Provide the [X, Y] coordinate of the cell's center where the given text is located.  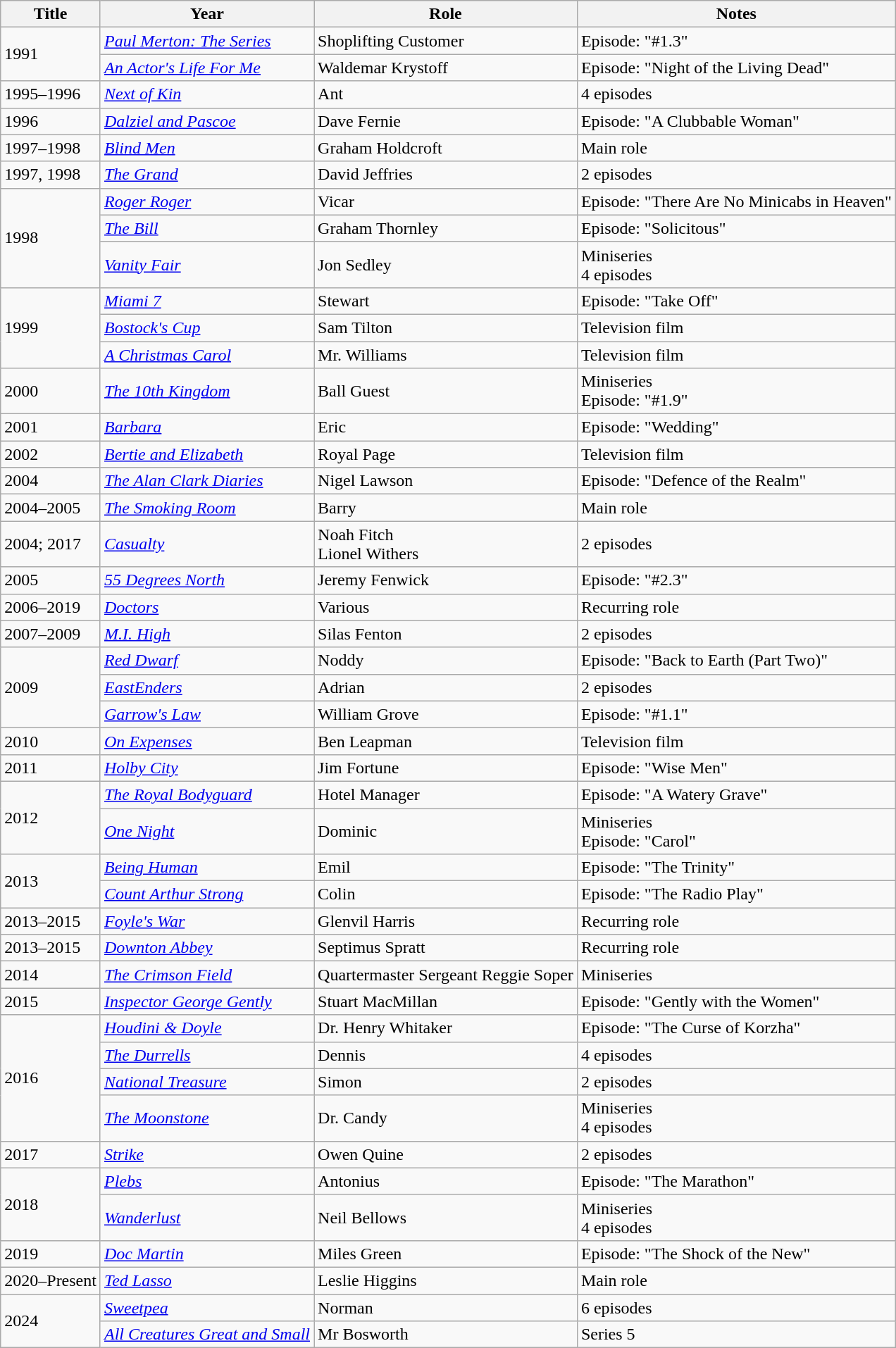
Episode: "Take Off" [736, 301]
Graham Holdcroft [446, 148]
2004; 2017 [51, 544]
Episode: "Wedding" [736, 428]
1996 [51, 121]
Next of Kin [207, 94]
2010 [51, 741]
Episode: "A Clubbable Woman" [736, 121]
Paul Merton: The Series [207, 41]
Bostock's Cup [207, 327]
Wanderlust [207, 1217]
M.I. High [207, 634]
Role [446, 14]
Dr. Henry Whitaker [446, 1028]
Neil Bellows [446, 1217]
1998 [51, 238]
2002 [51, 454]
MiniseriesEpisode: "Carol" [736, 831]
Miniseries [736, 975]
Hotel Manager [446, 794]
Episode: "#1.3" [736, 41]
Barbara [207, 428]
The 10th Kingdom [207, 392]
2004 [51, 481]
Dominic [446, 831]
1999 [51, 327]
Dave Fernie [446, 121]
Sam Tilton [446, 327]
Miami 7 [207, 301]
2018 [51, 1204]
Ball Guest [446, 392]
Inspector George Gently [207, 1001]
Jim Fortune [446, 768]
Dr. Candy [446, 1118]
2024 [51, 1321]
Episode: "The Radio Play" [736, 894]
Sweetpea [207, 1308]
1997–1998 [51, 148]
Casualty [207, 544]
55 Degrees North [207, 580]
2011 [51, 768]
William Grove [446, 714]
Houdini & Doyle [207, 1028]
Miles Green [446, 1254]
2017 [51, 1154]
Episode: "Defence of the Realm" [736, 481]
Stewart [446, 301]
Glenvil Harris [446, 921]
Royal Page [446, 454]
Mr. Williams [446, 354]
Count Arthur Strong [207, 894]
2007–2009 [51, 634]
The Crimson Field [207, 975]
MiniseriesEpisode: "#1.9" [736, 392]
2016 [51, 1078]
Vanity Fair [207, 265]
Episode: "The Shock of the New" [736, 1254]
2012 [51, 817]
Strike [207, 1154]
Septimus Spratt [446, 948]
Waldemar Krystoff [446, 68]
Year [207, 14]
Ted Lasso [207, 1280]
Emil [446, 868]
Noah FitchLionel Withers [446, 544]
1995–1996 [51, 94]
2014 [51, 975]
Antonius [446, 1181]
Dennis [446, 1055]
2005 [51, 580]
Dalziel and Pascoe [207, 121]
Title [51, 14]
All Creatures Great and Small [207, 1335]
2000 [51, 392]
Vicar [446, 201]
Blind Men [207, 148]
Bertie and Elizabeth [207, 454]
EastEnders [207, 687]
Doc Martin [207, 1254]
The Smoking Room [207, 508]
Owen Quine [446, 1154]
Episode: "The Marathon" [736, 1181]
Norman [446, 1308]
Red Dwarf [207, 661]
2015 [51, 1001]
Episode: "Gently with the Women" [736, 1001]
Stuart MacMillan [446, 1001]
Doctors [207, 607]
Silas Fenton [446, 634]
Garrow's Law [207, 714]
Ben Leapman [446, 741]
1991 [51, 54]
Episode: "#2.3" [736, 580]
Episode: "The Trinity" [736, 868]
Simon [446, 1082]
Colin [446, 894]
One Night [207, 831]
Downton Abbey [207, 948]
2009 [51, 687]
Roger Roger [207, 201]
Episode: "There Are No Minicabs in Heaven" [736, 201]
Quartermaster Sergeant Reggie Soper [446, 975]
6 episodes [736, 1308]
The Moonstone [207, 1118]
National Treasure [207, 1082]
David Jeffries [446, 175]
The Grand [207, 175]
Nigel Lawson [446, 481]
Plebs [207, 1181]
Various [446, 607]
Series 5 [736, 1335]
2013 [51, 881]
Adrian [446, 687]
2020–Present [51, 1280]
2019 [51, 1254]
Noddy [446, 661]
Being Human [207, 868]
Barry [446, 508]
Mr Bosworth [446, 1335]
2006–2019 [51, 607]
Episode: "Solicitous" [736, 228]
Episode: "Night of the Living Dead" [736, 68]
Jeremy Fenwick [446, 580]
Episode: "The Curse of Korzha" [736, 1028]
Episode: "#1.1" [736, 714]
Leslie Higgins [446, 1280]
2001 [51, 428]
Eric [446, 428]
The Alan Clark Diaries [207, 481]
2004–2005 [51, 508]
A Christmas Carol [207, 354]
Graham Thornley [446, 228]
Notes [736, 14]
Episode: "A Watery Grave" [736, 794]
The Bill [207, 228]
Holby City [207, 768]
Ant [446, 94]
Shoplifting Customer [446, 41]
On Expenses [207, 741]
Episode: "Back to Earth (Part Two)" [736, 661]
Jon Sedley [446, 265]
The Durrells [207, 1055]
The Royal Bodyguard [207, 794]
An Actor's Life For Me [207, 68]
Episode: "Wise Men" [736, 768]
Foyle's War [207, 921]
1997, 1998 [51, 175]
